Detect which cell encompasses the target text, then output its [x, y] center coordinate. 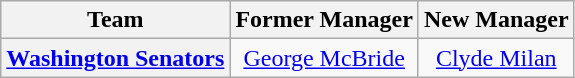
George McBride [324, 58]
Former Manager [324, 20]
Team [116, 20]
Washington Senators [116, 58]
Clyde Milan [496, 58]
New Manager [496, 20]
